Detect which cell encompasses the target text, then output its [X, Y] center coordinate. 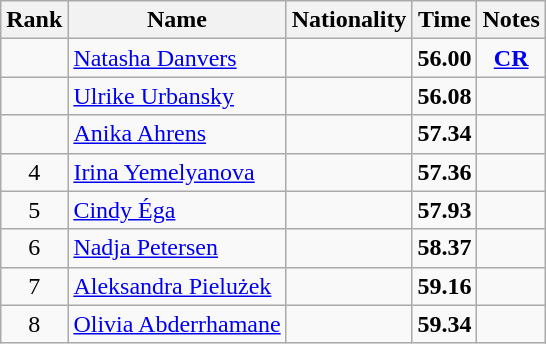
Irina Yemelyanova [177, 172]
Natasha Danvers [177, 58]
7 [34, 286]
57.93 [444, 210]
Olivia Abderrhamane [177, 324]
4 [34, 172]
Aleksandra Pielużek [177, 286]
8 [34, 324]
Anika Ahrens [177, 134]
Cindy Éga [177, 210]
Time [444, 20]
Notes [511, 20]
Name [177, 20]
57.34 [444, 134]
Rank [34, 20]
57.36 [444, 172]
56.00 [444, 58]
5 [34, 210]
59.16 [444, 286]
58.37 [444, 248]
Nationality [349, 20]
6 [34, 248]
Nadja Petersen [177, 248]
59.34 [444, 324]
56.08 [444, 96]
Ulrike Urbansky [177, 96]
CR [511, 58]
